Search for the cell housing the specified text and yield its (X, Y) center coordinate. 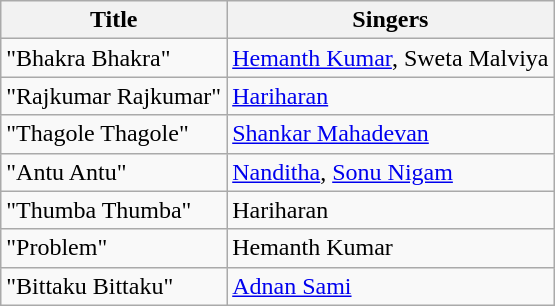
Adnan Sami (390, 286)
Singers (390, 20)
"Thumba Thumba" (114, 210)
"Bittaku Bittaku" (114, 286)
Title (114, 20)
"Rajkumar Rajkumar" (114, 96)
Hemanth Kumar (390, 248)
"Antu Antu" (114, 172)
Shankar Mahadevan (390, 134)
"Problem" (114, 248)
Nanditha, Sonu Nigam (390, 172)
Hemanth Kumar, Sweta Malviya (390, 58)
"Bhakra Bhakra" (114, 58)
"Thagole Thagole" (114, 134)
